Locate the cell with the specified text and output its (x, y) center coordinate. 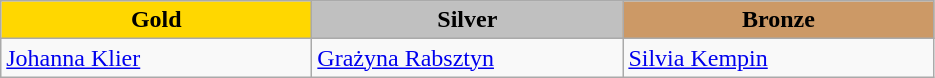
Bronze (778, 20)
Silver (468, 20)
Johanna Klier (156, 58)
Grażyna Rabsztyn (468, 58)
Gold (156, 20)
Silvia Kempin (778, 58)
